From the cell containing the given text, extract its center point as (x, y) coordinate. 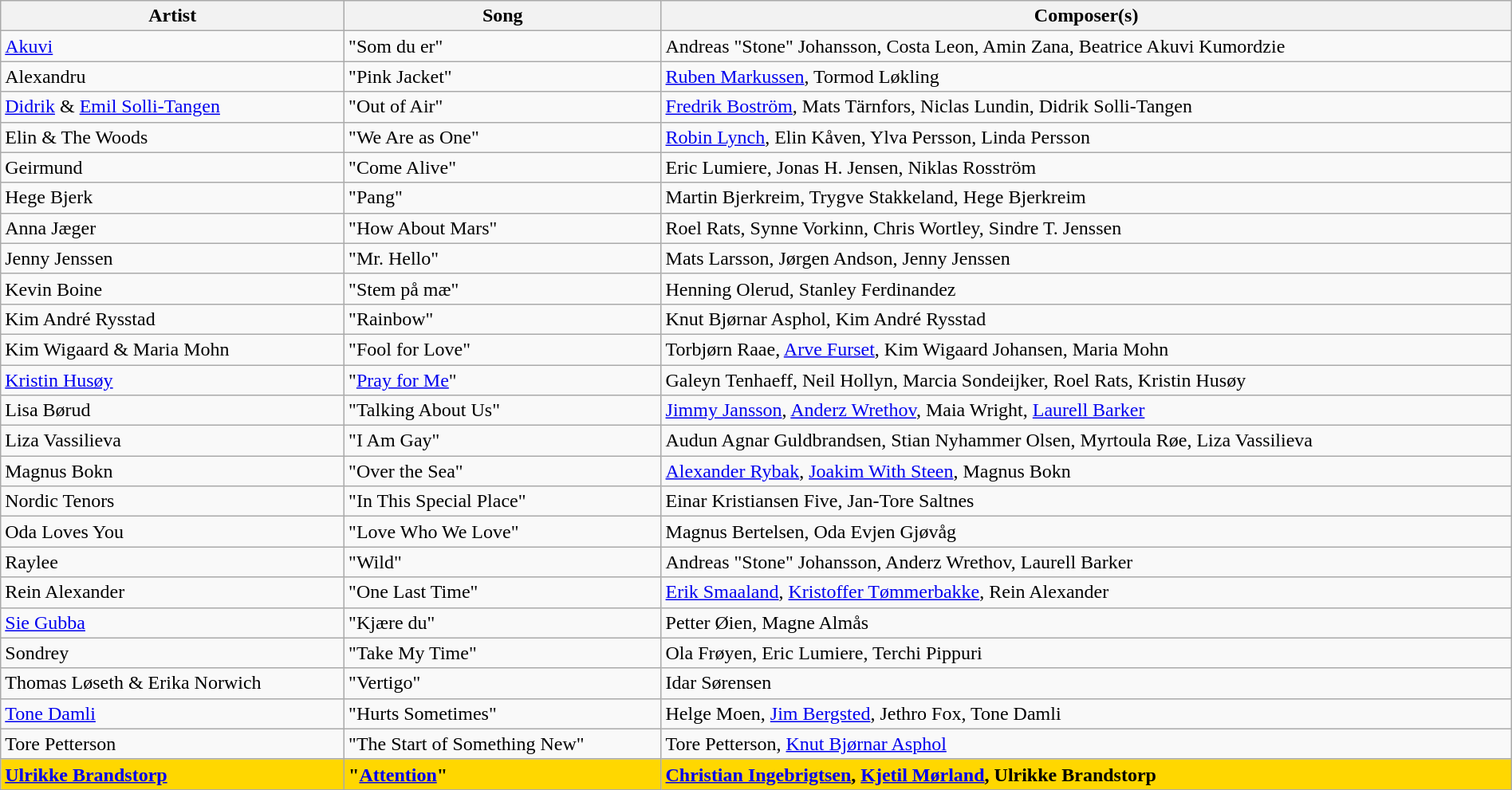
Kim André Rysstad (172, 319)
Petter Øien, Magne Almås (1086, 623)
Galeyn Tenhaeff, Neil Hollyn, Marcia Sondeijker, Roel Rats, Kristin Husøy (1086, 380)
"Vertigo" (502, 683)
Kevin Boine (172, 289)
Sie Gubba (172, 623)
Audun Agnar Guldbrandsen, Stian Nyhammer Olsen, Myrtoula Røe, Liza Vassilieva (1086, 441)
"Over the Sea" (502, 471)
Tore Petterson (172, 744)
"Attention" (502, 774)
"I Am Gay" (502, 441)
Composer(s) (1086, 16)
Nordic Tenors (172, 501)
Rein Alexander (172, 592)
"Kjære du" (502, 623)
"Love Who We Love" (502, 532)
Robin Lynch, Elin Kåven, Ylva Persson, Linda Persson (1086, 137)
"Hurts Sometimes" (502, 713)
Fredrik Boström, Mats Tärnfors, Niclas Lundin, Didrik Solli-Tangen (1086, 107)
"Wild" (502, 562)
Jimmy Jansson, Anderz Wrethov, Maia Wright, Laurell Barker (1086, 411)
"Fool for Love" (502, 349)
Alexander Rybak, Joakim With Steen, Magnus Bokn (1086, 471)
"Rainbow" (502, 319)
Jenny Jenssen (172, 258)
"Take My Time" (502, 653)
Erik Smaaland, Kristoffer Tømmerbakke, Rein Alexander (1086, 592)
Alexandru (172, 77)
Didrik & Emil Solli-Tangen (172, 107)
Akuvi (172, 46)
Andreas "Stone" Johansson, Costa Leon, Amin Zana, Beatrice Akuvi Kumordzie (1086, 46)
Ulrikke Brandstorp (172, 774)
Geirmund (172, 167)
Liza Vassilieva (172, 441)
Lisa Børud (172, 411)
Elin & The Woods (172, 137)
Henning Olerud, Stanley Ferdinandez (1086, 289)
Kristin Husøy (172, 380)
"The Start of Something New" (502, 744)
"Come Alive" (502, 167)
Idar Sørensen (1086, 683)
"Talking About Us" (502, 411)
Tore Petterson, Knut Bjørnar Asphol (1086, 744)
Knut Bjørnar Asphol, Kim André Rysstad (1086, 319)
Magnus Bertelsen, Oda Evjen Gjøvåg (1086, 532)
"How About Mars" (502, 228)
Kim Wigaard & Maria Mohn (172, 349)
Oda Loves You (172, 532)
Song (502, 16)
Raylee (172, 562)
"Som du er" (502, 46)
Artist (172, 16)
Magnus Bokn (172, 471)
Roel Rats, Synne Vorkinn, Chris Wortley, Sindre T. Jenssen (1086, 228)
"Stem på mæ" (502, 289)
Christian Ingebrigtsen, Kjetil Mørland, Ulrikke Brandstorp (1086, 774)
"In This Special Place" (502, 501)
"Out of Air" (502, 107)
"Pang" (502, 198)
Martin Bjerkreim, Trygve Stakkeland, Hege Bjerkreim (1086, 198)
Hege Bjerk (172, 198)
"We Are as One" (502, 137)
Ola Frøyen, Eric Lumiere, Terchi Pippuri (1086, 653)
Einar Kristiansen Five, Jan-Tore Saltnes (1086, 501)
"One Last Time" (502, 592)
Ruben Markussen, Tormod Løkling (1086, 77)
Torbjørn Raae, Arve Furset, Kim Wigaard Johansen, Maria Mohn (1086, 349)
Sondrey (172, 653)
"Pink Jacket" (502, 77)
Helge Moen, Jim Bergsted, Jethro Fox, Tone Damli (1086, 713)
Mats Larsson, Jørgen Andson, Jenny Jenssen (1086, 258)
Thomas Løseth & Erika Norwich (172, 683)
"Mr. Hello" (502, 258)
Eric Lumiere, Jonas H. Jensen, Niklas Rosström (1086, 167)
"Pray for Me" (502, 380)
Andreas "Stone" Johansson, Anderz Wrethov, Laurell Barker (1086, 562)
Anna Jæger (172, 228)
Tone Damli (172, 713)
